From the cell containing the given text, extract its center point as (x, y) coordinate. 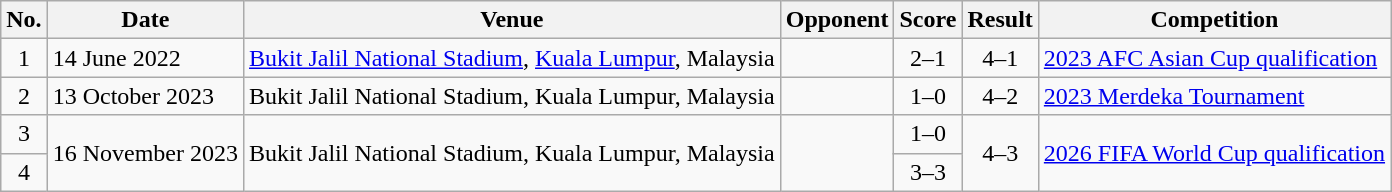
4–3 (1000, 153)
1 (24, 58)
4–2 (1000, 96)
16 November 2023 (145, 153)
2023 Merdeka Tournament (1214, 96)
Score (928, 20)
4–1 (1000, 58)
Competition (1214, 20)
4 (24, 172)
3–3 (928, 172)
Date (145, 20)
Venue (512, 20)
Result (1000, 20)
14 June 2022 (145, 58)
2026 FIFA World Cup qualification (1214, 153)
13 October 2023 (145, 96)
No. (24, 20)
Opponent (837, 20)
3 (24, 134)
2023 AFC Asian Cup qualification (1214, 58)
2 (24, 96)
2–1 (928, 58)
